Scan for the cell matching the given text and deliver its (x, y) coordinate at center. 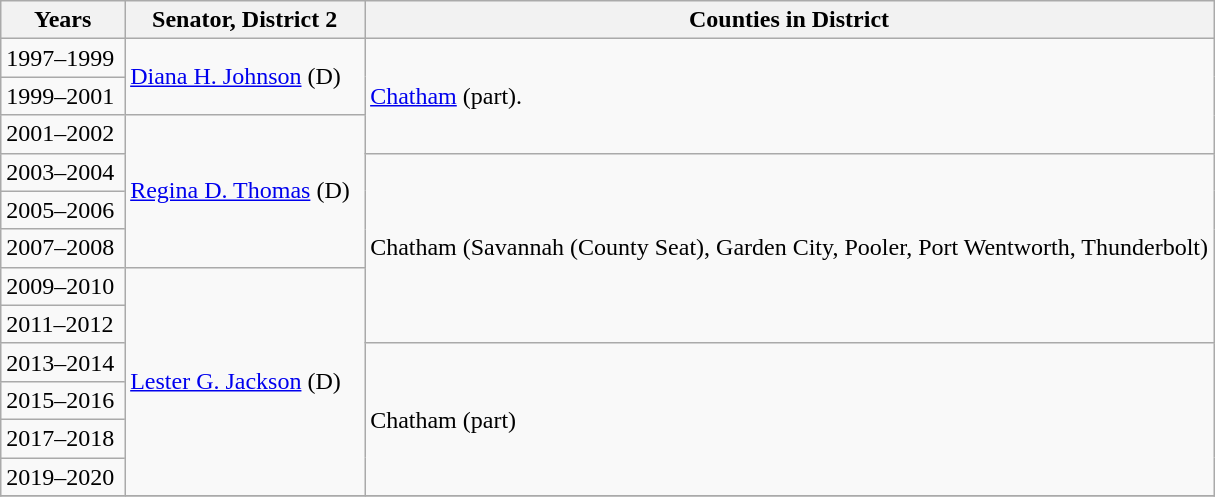
2007–2008 (63, 248)
2015–2016 (63, 400)
Counties in District (790, 20)
1999–2001 (63, 96)
Years (63, 20)
2005–2006 (63, 210)
Chatham (part) (790, 419)
Chatham (part). (790, 96)
2003–2004 (63, 172)
Regina D. Thomas (D) (245, 191)
Senator, District 2 (245, 20)
Lester G. Jackson (D) (245, 381)
2009–2010 (63, 286)
1997–1999 (63, 58)
Chatham (Savannah (County Seat), Garden City, Pooler, Port Wentworth, Thunderbolt) (790, 248)
2013–2014 (63, 362)
2017–2018 (63, 438)
2011–2012 (63, 324)
2019–2020 (63, 477)
2001–2002 (63, 134)
Diana H. Johnson (D) (245, 77)
